Locate the cell with the specified text and output its [x, y] center coordinate. 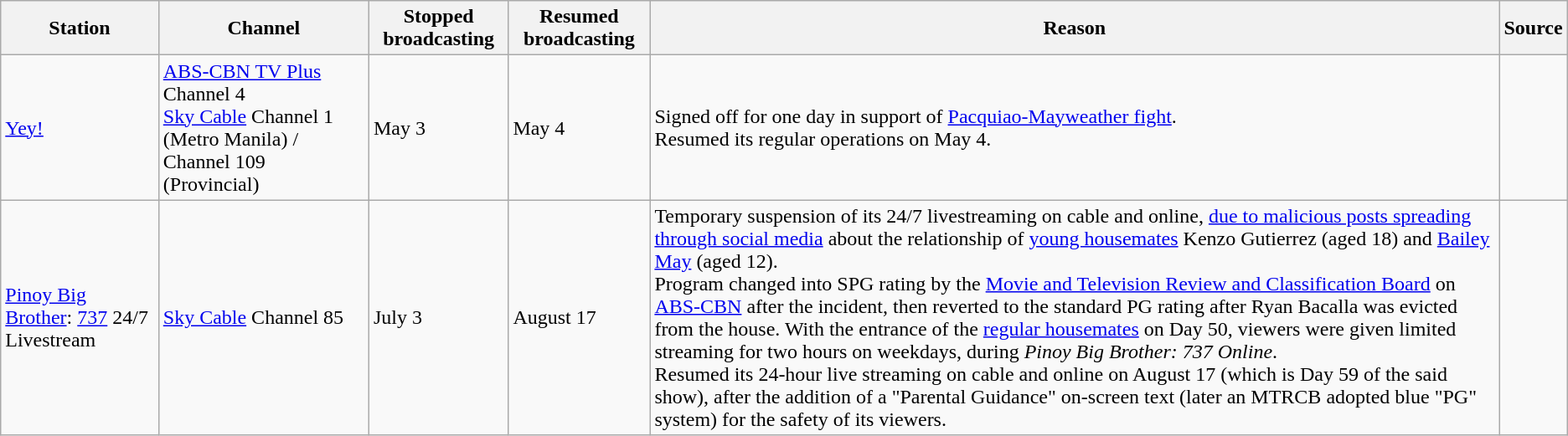
August 17 [580, 318]
Reason [1075, 28]
May 4 [580, 127]
Pinoy Big Brother: 737 24/7 Livestream [80, 318]
ABS-CBN TV Plus Channel 4Sky Cable Channel 1 (Metro Manila) / Channel 109 (Provincial) [263, 127]
Stopped broadcasting [438, 28]
Signed off for one day in support of Pacquiao-Mayweather fight.Resumed its regular operations on May 4. [1075, 127]
Yey! [80, 127]
Channel [263, 28]
July 3 [438, 318]
Resumed broadcasting [580, 28]
May 3 [438, 127]
Source [1533, 28]
Sky Cable Channel 85 [263, 318]
Station [80, 28]
